Return (x, y) of the center of cell containing provided text 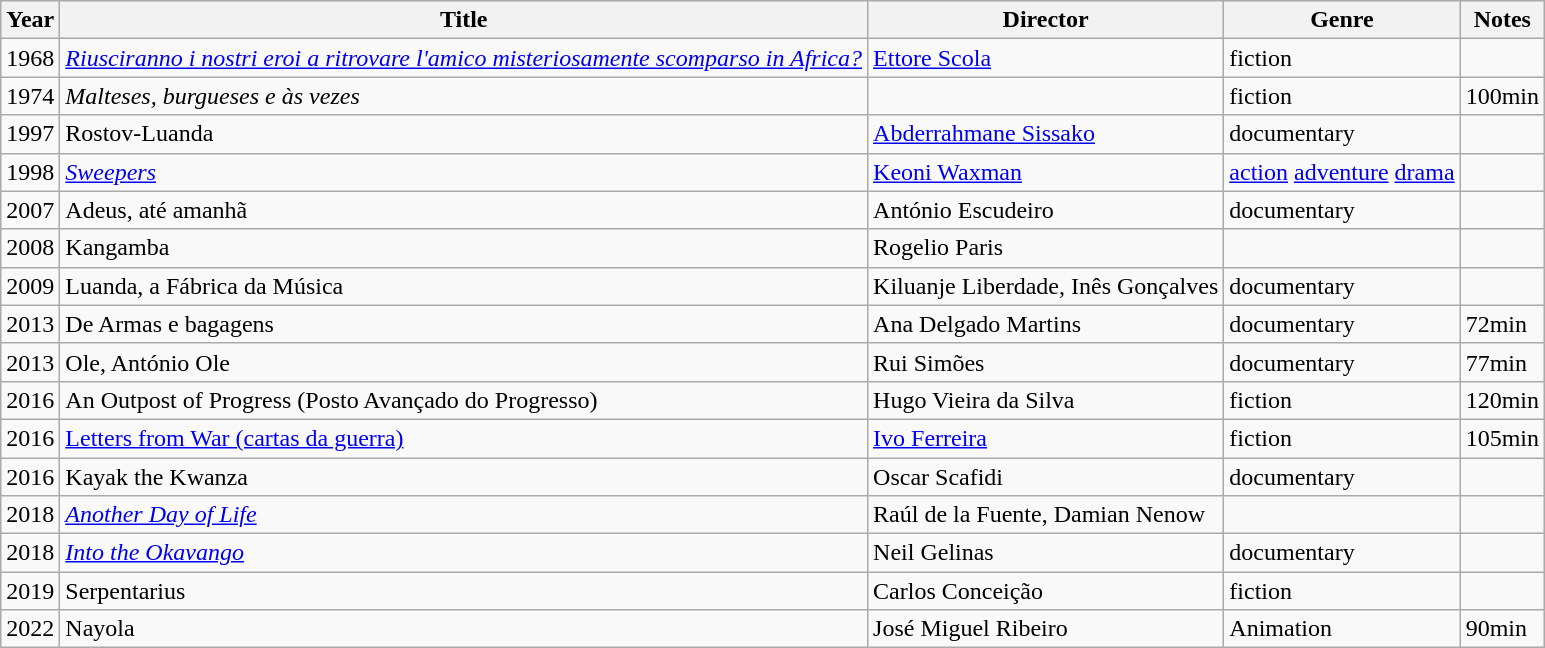
Letters from War (cartas da guerra) (464, 438)
action adventure drama (1342, 172)
Keoni Waxman (1046, 172)
72min (1502, 324)
1998 (30, 172)
90min (1502, 629)
Kangamba (464, 248)
2007 (30, 210)
Kayak the Kwanza (464, 477)
Kiluanje Liberdade, Inês Gonçalves (1046, 286)
Animation (1342, 629)
Ivo Ferreira (1046, 438)
1968 (30, 58)
Rui Simões (1046, 362)
2008 (30, 248)
Sweepers (464, 172)
2009 (30, 286)
105min (1502, 438)
Abderrahmane Sissako (1046, 134)
Ole, António Ole (464, 362)
1997 (30, 134)
Ana Delgado Martins (1046, 324)
120min (1502, 400)
Carlos Conceição (1046, 591)
77min (1502, 362)
Raúl de la Fuente, Damian Nenow (1046, 515)
Director (1046, 20)
Serpentarius (464, 591)
José Miguel Ribeiro (1046, 629)
Rogelio Paris (1046, 248)
Another Day of Life (464, 515)
Year (30, 20)
Neil Gelinas (1046, 553)
Ettore Scola (1046, 58)
De Armas e bagagens (464, 324)
Malteses, burgueses e às vezes (464, 96)
2022 (30, 629)
Luanda, a Fábrica da Música (464, 286)
1974 (30, 96)
Nayola (464, 629)
Hugo Vieira da Silva (1046, 400)
2019 (30, 591)
An Outpost of Progress (Posto Avançado do Progresso) (464, 400)
Title (464, 20)
Rostov-Luanda (464, 134)
100min (1502, 96)
Notes (1502, 20)
Adeus, até amanhã (464, 210)
António Escudeiro (1046, 210)
Oscar Scafidi (1046, 477)
Genre (1342, 20)
Riusciranno i nostri eroi a ritrovare l'amico misteriosamente scomparso in Africa? (464, 58)
Into the Okavango (464, 553)
